Search for the cell housing the specified text and yield its [X, Y] center coordinate. 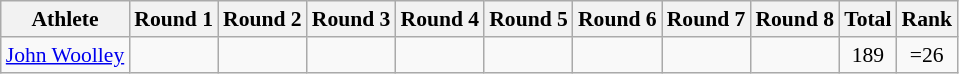
Round 2 [262, 19]
John Woolley [66, 55]
Round 3 [352, 19]
Round 8 [794, 19]
Total [868, 19]
Round 6 [618, 19]
Round 4 [440, 19]
Round 1 [174, 19]
189 [868, 55]
=26 [926, 55]
Round 5 [528, 19]
Rank [926, 19]
Round 7 [706, 19]
Athlete [66, 19]
